Locate the cell with the specified text and output its [X, Y] center coordinate. 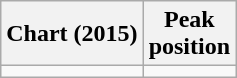
Peakposition [189, 34]
Chart (2015) [72, 34]
